Return the [x, y] coordinate for the center point of the cell that contains the specified text.  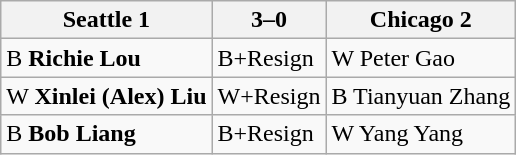
B Richie Lou [106, 58]
W Peter Gao [421, 58]
Chicago 2 [421, 20]
B Bob Liang [106, 134]
W+Resign [269, 96]
Seattle 1 [106, 20]
W Xinlei (Alex) Liu [106, 96]
3–0 [269, 20]
B Tianyuan Zhang [421, 96]
W Yang Yang [421, 134]
